Find where the given text appears and provide that cell's center as (x, y) coordinate. 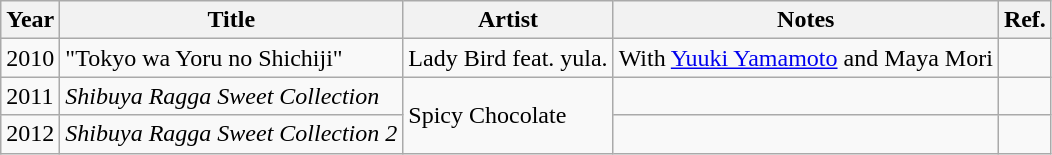
2010 (30, 58)
Spicy Chocolate (508, 115)
2011 (30, 96)
Shibuya Ragga Sweet Collection 2 (232, 134)
Title (232, 20)
Year (30, 20)
Lady Bird feat. yula. (508, 58)
Notes (806, 20)
"Tokyo wa Yoru no Shichiji" (232, 58)
Artist (508, 20)
With Yuuki Yamamoto and Maya Mori (806, 58)
Shibuya Ragga Sweet Collection (232, 96)
Ref. (1024, 20)
2012 (30, 134)
